Scan for the cell matching the given text and deliver its (x, y) coordinate at center. 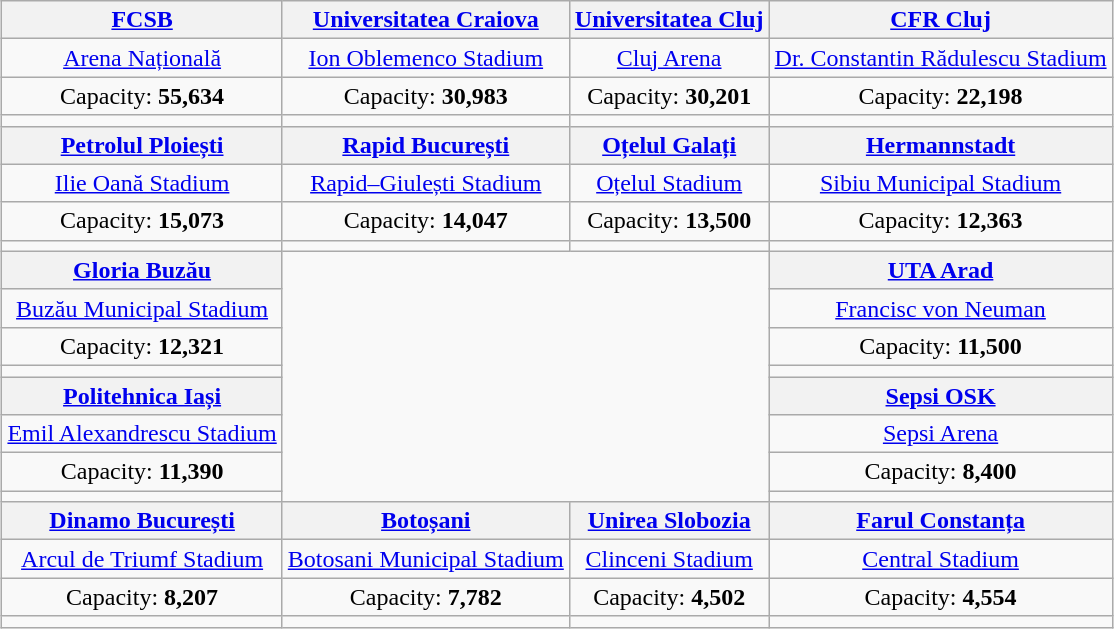
Farul Constanța (940, 521)
Francisc von Neuman (940, 308)
Emil Alexandrescu Stadium (142, 434)
Rapid București (426, 145)
Universitatea Cluj (669, 20)
Capacity: 12,363 (940, 221)
Botoșani (426, 521)
Unirea Slobozia (669, 521)
Botosani Municipal Stadium (426, 559)
Capacity: 8,400 (940, 472)
Sibiu Municipal Stadium (940, 183)
Hermannstadt (940, 145)
Arcul de Triumf Stadium (142, 559)
Gloria Buzău (142, 270)
Capacity: 4,502 (669, 597)
Universitatea Craiova (426, 20)
Buzău Municipal Stadium (142, 308)
Capacity: 11,500 (940, 346)
Politehnica Iași (142, 395)
Capacity: 13,500 (669, 221)
Sepsi OSK (940, 395)
Dr. Constantin Rădulescu Stadium (940, 58)
Oțelul Stadium (669, 183)
UTA Arad (940, 270)
Capacity: 4,554 (940, 597)
Capacity: 8,207 (142, 597)
Ilie Oană Stadium (142, 183)
Capacity: 7,782 (426, 597)
Capacity: 30,201 (669, 96)
Cluj Arena (669, 58)
Capacity: 12,321 (142, 346)
Capacity: 30,983 (426, 96)
Capacity: 22,198 (940, 96)
Petrolul Ploiești (142, 145)
Capacity: 14,047 (426, 221)
Capacity: 11,390 (142, 472)
Sepsi Arena (940, 434)
Capacity: 55,634 (142, 96)
Clinceni Stadium (669, 559)
Rapid–Giulești Stadium (426, 183)
Central Stadium (940, 559)
Oțelul Galați (669, 145)
Dinamo București (142, 521)
CFR Cluj (940, 20)
Arena Națională (142, 58)
FCSB (142, 20)
Ion Oblemenco Stadium (426, 58)
Capacity: 15,073 (142, 221)
